Locate the cell with the specified text and output its (x, y) center coordinate. 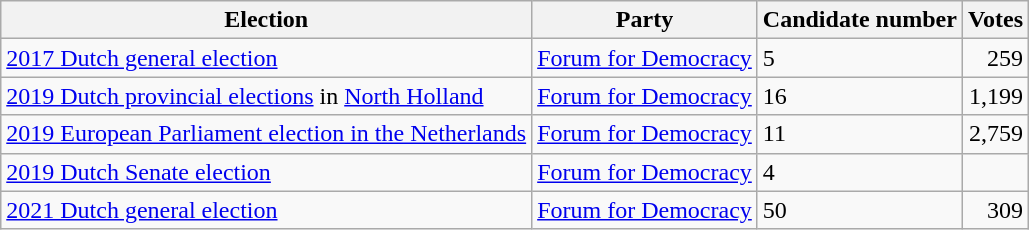
2,759 (995, 134)
Votes (995, 20)
11 (860, 134)
4 (860, 172)
309 (995, 210)
259 (995, 58)
Candidate number (860, 20)
16 (860, 96)
5 (860, 58)
1,199 (995, 96)
50 (860, 210)
2019 European Parliament election in the Netherlands (266, 134)
Election (266, 20)
2021 Dutch general election (266, 210)
2017 Dutch general election (266, 58)
Party (645, 20)
2019 Dutch provincial elections in North Holland (266, 96)
2019 Dutch Senate election (266, 172)
